From the cell containing the given text, extract its center point as (x, y) coordinate. 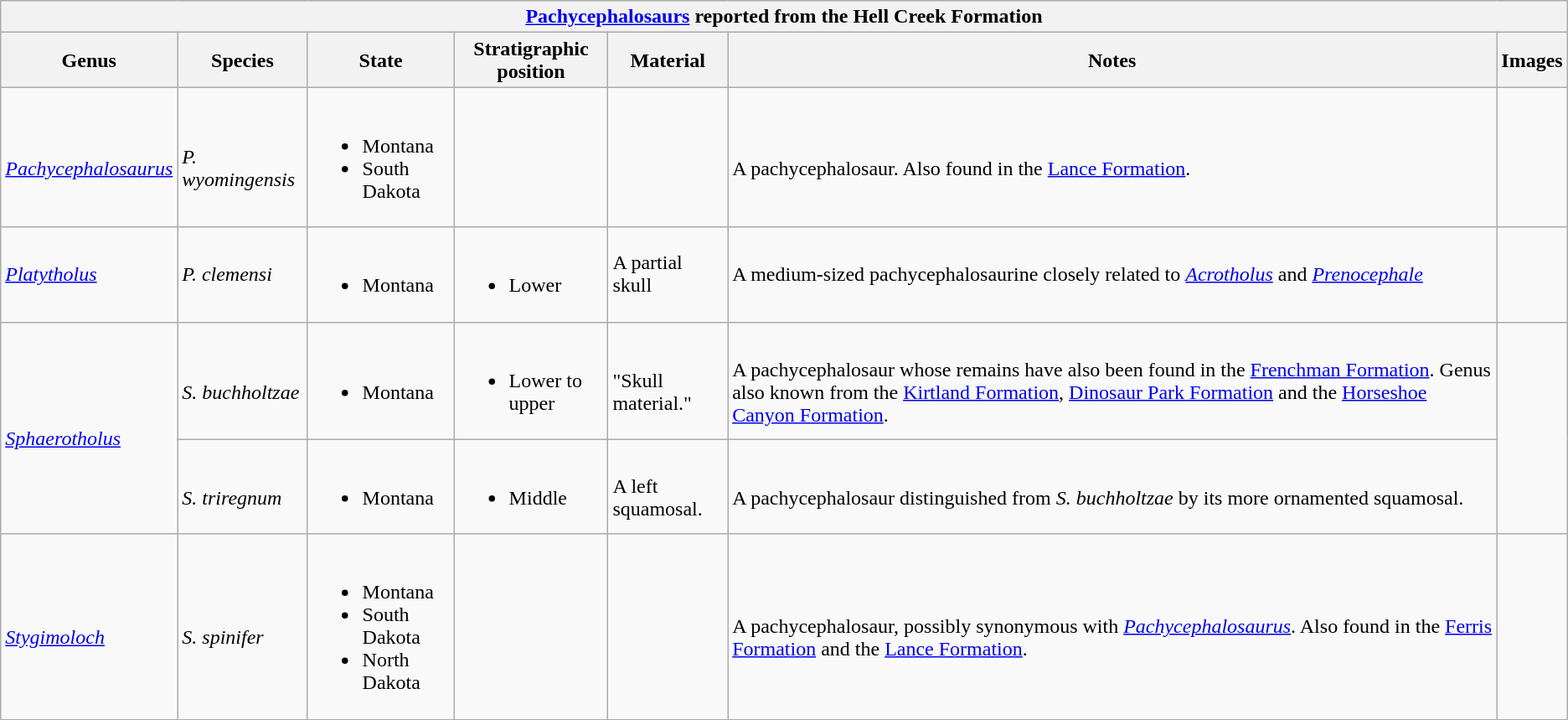
Stratigraphic position (531, 60)
S. spinifer (243, 627)
Images (1532, 60)
S. buchholtzae (243, 381)
"Skull material." (668, 381)
Notes (1112, 60)
MontanaSouth Dakota (380, 158)
S. triregnum (243, 486)
A partial skull (668, 275)
Stygimoloch (89, 627)
A pachycephalosaur, possibly synonymous with Pachycephalosaurus. Also found in the Ferris Formation and the Lance Formation. (1112, 627)
MontanaSouth DakotaNorth Dakota (380, 627)
A medium-sized pachycephalosaurine closely related to Acrotholus and Prenocephale (1112, 275)
A pachycephalosaur distinguished from S. buchholtzae by its more ornamented squamosal. (1112, 486)
State (380, 60)
Platytholus (89, 275)
Pachycephalosaurs reported from the Hell Creek Formation (784, 17)
Sphaerotholus (89, 427)
Species (243, 60)
Lower to upper (531, 381)
Genus (89, 60)
P. clemensi (243, 275)
A pachycephalosaur. Also found in the Lance Formation. (1112, 158)
Pachycephalosaurus (89, 158)
A left squamosal. (668, 486)
Lower (531, 275)
Material (668, 60)
P. wyomingensis (243, 158)
Middle (531, 486)
